Detect which cell encompasses the target text, then output its (X, Y) center coordinate. 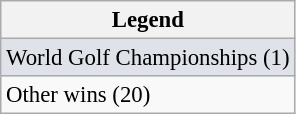
Legend (148, 20)
World Golf Championships (1) (148, 58)
Other wins (20) (148, 95)
